Detect which cell encompasses the target text, then output its [X, Y] center coordinate. 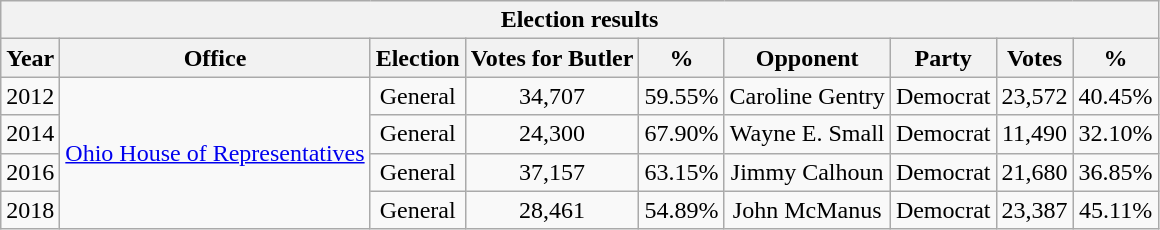
Votes for Butler [552, 58]
23,572 [1034, 96]
23,387 [1034, 210]
Caroline Gentry [807, 96]
2012 [30, 96]
45.11% [1116, 210]
Opponent [807, 58]
Ohio House of Representatives [215, 153]
John McManus [807, 210]
2018 [30, 210]
24,300 [552, 134]
37,157 [552, 172]
Office [215, 58]
67.90% [682, 134]
54.89% [682, 210]
Wayne E. Small [807, 134]
28,461 [552, 210]
34,707 [552, 96]
40.45% [1116, 96]
Election results [580, 20]
59.55% [682, 96]
Jimmy Calhoun [807, 172]
Party [943, 58]
21,680 [1034, 172]
2016 [30, 172]
Votes [1034, 58]
Election [418, 58]
Year [30, 58]
63.15% [682, 172]
11,490 [1034, 134]
2014 [30, 134]
36.85% [1116, 172]
32.10% [1116, 134]
